Search for the cell housing the specified text and yield its (X, Y) center coordinate. 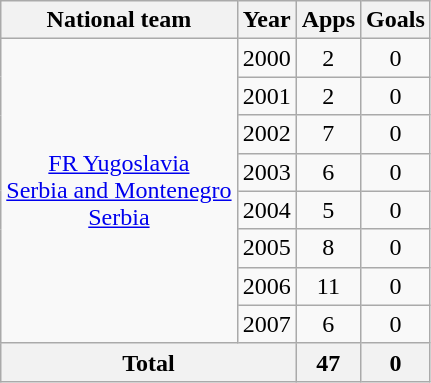
2006 (266, 286)
2002 (266, 134)
2007 (266, 324)
7 (328, 134)
2000 (266, 58)
Apps (328, 20)
FR YugoslaviaSerbia and MontenegroSerbia (119, 191)
Total (148, 362)
National team (119, 20)
2005 (266, 248)
Year (266, 20)
11 (328, 286)
2001 (266, 96)
Goals (396, 20)
47 (328, 362)
5 (328, 210)
8 (328, 248)
2003 (266, 172)
2004 (266, 210)
